Search for the cell housing the specified text and yield its (X, Y) center coordinate. 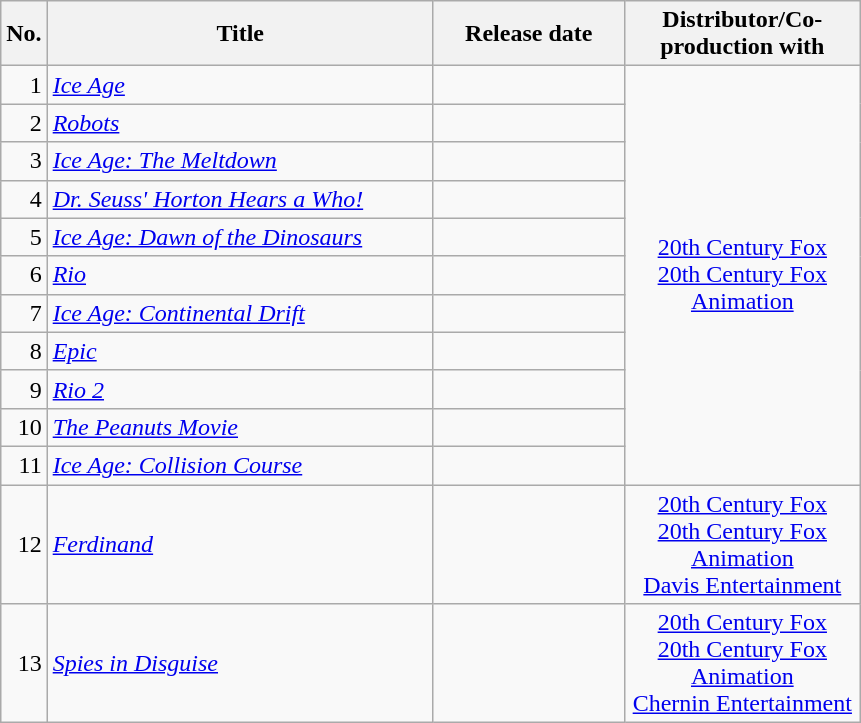
Rio 2 (240, 389)
20th Century Fox20th Century Fox AnimationChernin Entertainment (742, 664)
Robots (240, 123)
1 (24, 85)
12 (24, 544)
The Peanuts Movie (240, 427)
Ice Age: Collision Course (240, 465)
Title (240, 34)
Release date (528, 34)
3 (24, 161)
10 (24, 427)
20th Century Fox20th Century Fox Animation (742, 276)
Ice Age: The Meltdown (240, 161)
Ice Age (240, 85)
Distributor/Co-production with (742, 34)
9 (24, 389)
5 (24, 237)
No. (24, 34)
4 (24, 199)
Rio (240, 275)
8 (24, 351)
7 (24, 313)
20th Century Fox20th Century Fox AnimationDavis Entertainment (742, 544)
Spies in Disguise (240, 664)
11 (24, 465)
Dr. Seuss' Horton Hears a Who! (240, 199)
Epic (240, 351)
6 (24, 275)
Ferdinand (240, 544)
13 (24, 664)
Ice Age: Continental Drift (240, 313)
Ice Age: Dawn of the Dinosaurs (240, 237)
2 (24, 123)
